Scan for the cell matching the given text and deliver its [x, y] coordinate at center. 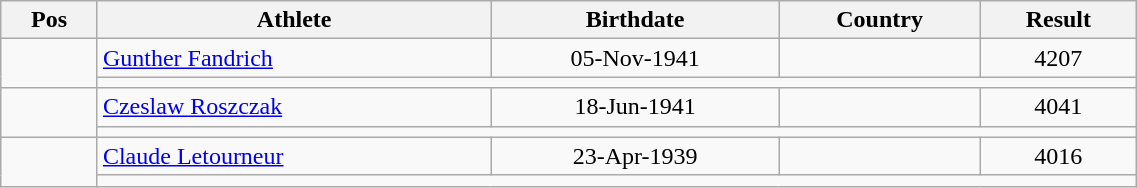
05-Nov-1941 [635, 58]
Gunther Fandrich [294, 58]
4041 [1058, 107]
Country [880, 20]
18-Jun-1941 [635, 107]
Pos [50, 20]
23-Apr-1939 [635, 156]
Birthdate [635, 20]
4207 [1058, 58]
Czeslaw Roszczak [294, 107]
Result [1058, 20]
Athlete [294, 20]
Claude Letourneur [294, 156]
4016 [1058, 156]
